Identify which cell holds the provided text, then report its [X, Y] central coordinate. 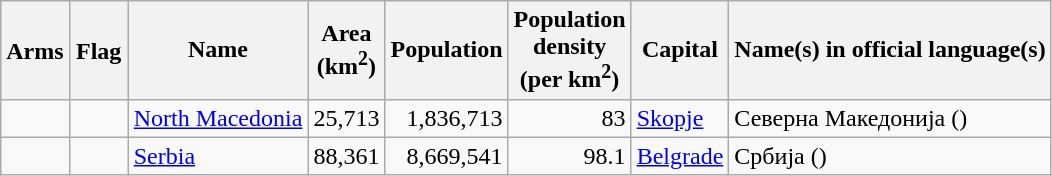
Arms [35, 50]
Србија () [890, 156]
Serbia [218, 156]
8,669,541 [446, 156]
Capital [680, 50]
Name [218, 50]
1,836,713 [446, 118]
North Macedonia [218, 118]
98.1 [570, 156]
Populationdensity(per km2) [570, 50]
Flag [98, 50]
88,361 [346, 156]
Area(km2) [346, 50]
Name(s) in official language(s) [890, 50]
83 [570, 118]
Population [446, 50]
Skopje [680, 118]
25,713 [346, 118]
Северна Македонија () [890, 118]
Belgrade [680, 156]
